Determine the (x, y) coordinate at the center of the cell enclosing the given text.  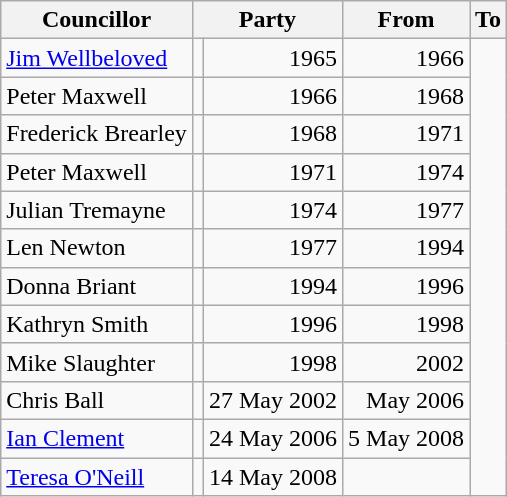
Kathryn Smith (97, 324)
Mike Slaughter (97, 362)
1965 (272, 58)
2002 (406, 362)
Len Newton (97, 248)
5 May 2008 (406, 438)
27 May 2002 (272, 400)
Party (267, 20)
Jim Wellbeloved (97, 58)
Donna Briant (97, 286)
From (406, 20)
To (488, 20)
May 2006 (406, 400)
Chris Ball (97, 400)
24 May 2006 (272, 438)
Councillor (97, 20)
Teresa O'Neill (97, 477)
14 May 2008 (272, 477)
Julian Tremayne (97, 210)
Frederick Brearley (97, 134)
Ian Clement (97, 438)
